Search for the cell housing the specified text and yield its [X, Y] center coordinate. 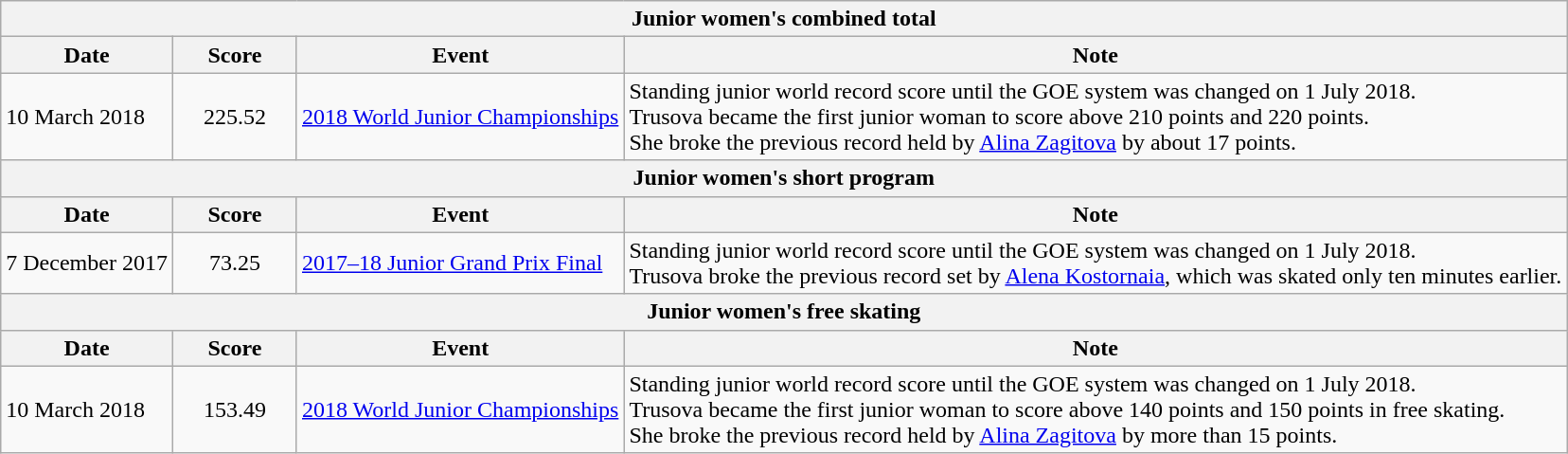
225.52 [235, 117]
73.25 [235, 263]
Junior women's short program [784, 178]
153.49 [235, 409]
Junior women's combined total [784, 19]
2017–18 Junior Grand Prix Final [460, 263]
Junior women's free skating [784, 312]
7 December 2017 [87, 263]
